Identify which cell holds the provided text, then report its [X, Y] central coordinate. 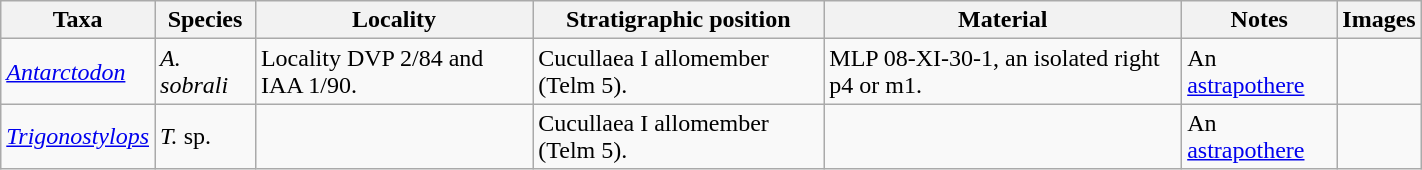
Locality [394, 20]
A. sobrali [206, 72]
Stratigraphic position [678, 20]
Taxa [78, 20]
Species [206, 20]
MLP 08-XI-30-1, an isolated right p4 or m1. [1003, 72]
Locality DVP 2/84 and IAA 1/90. [394, 72]
Notes [1260, 20]
Images [1379, 20]
Material [1003, 20]
Trigonostylops [78, 136]
Antarctodon [78, 72]
T. sp. [206, 136]
